Determine the (X, Y) coordinate at the center of the cell enclosing the given text.  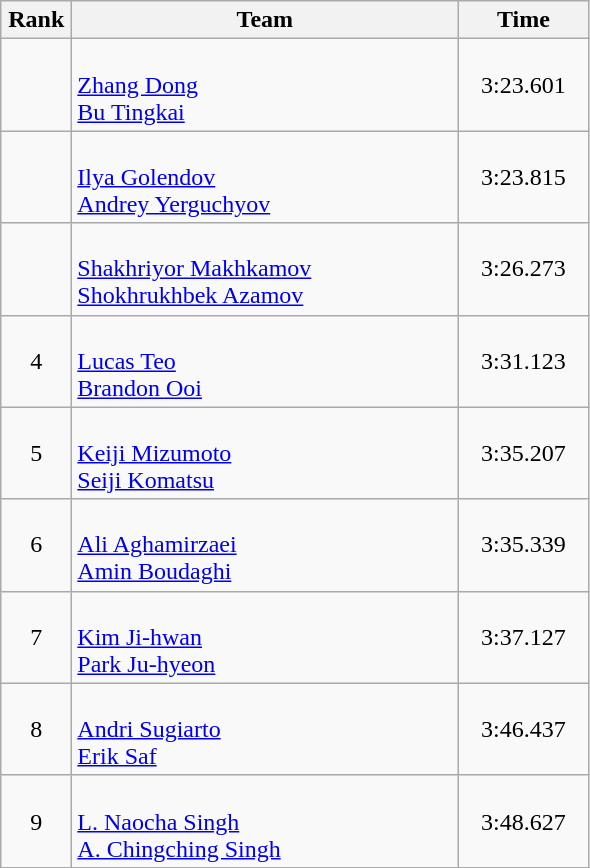
8 (36, 729)
Ali AghamirzaeiAmin Boudaghi (265, 545)
3:23.601 (524, 85)
Keiji MizumotoSeiji Komatsu (265, 453)
Time (524, 20)
3:46.437 (524, 729)
9 (36, 821)
Andri SugiartoErik Saf (265, 729)
5 (36, 453)
3:26.273 (524, 269)
L. Naocha SinghA. Chingching Singh (265, 821)
3:48.627 (524, 821)
Kim Ji-hwanPark Ju-hyeon (265, 637)
3:31.123 (524, 361)
3:35.207 (524, 453)
6 (36, 545)
Team (265, 20)
Shakhriyor MakhkamovShokhrukhbek Azamov (265, 269)
3:37.127 (524, 637)
Zhang DongBu Tingkai (265, 85)
4 (36, 361)
Rank (36, 20)
3:35.339 (524, 545)
3:23.815 (524, 177)
Lucas TeoBrandon Ooi (265, 361)
7 (36, 637)
Ilya GolendovAndrey Yerguchyov (265, 177)
